Capture the cell that displays the provided text and extract its [X, Y] central coordinate. 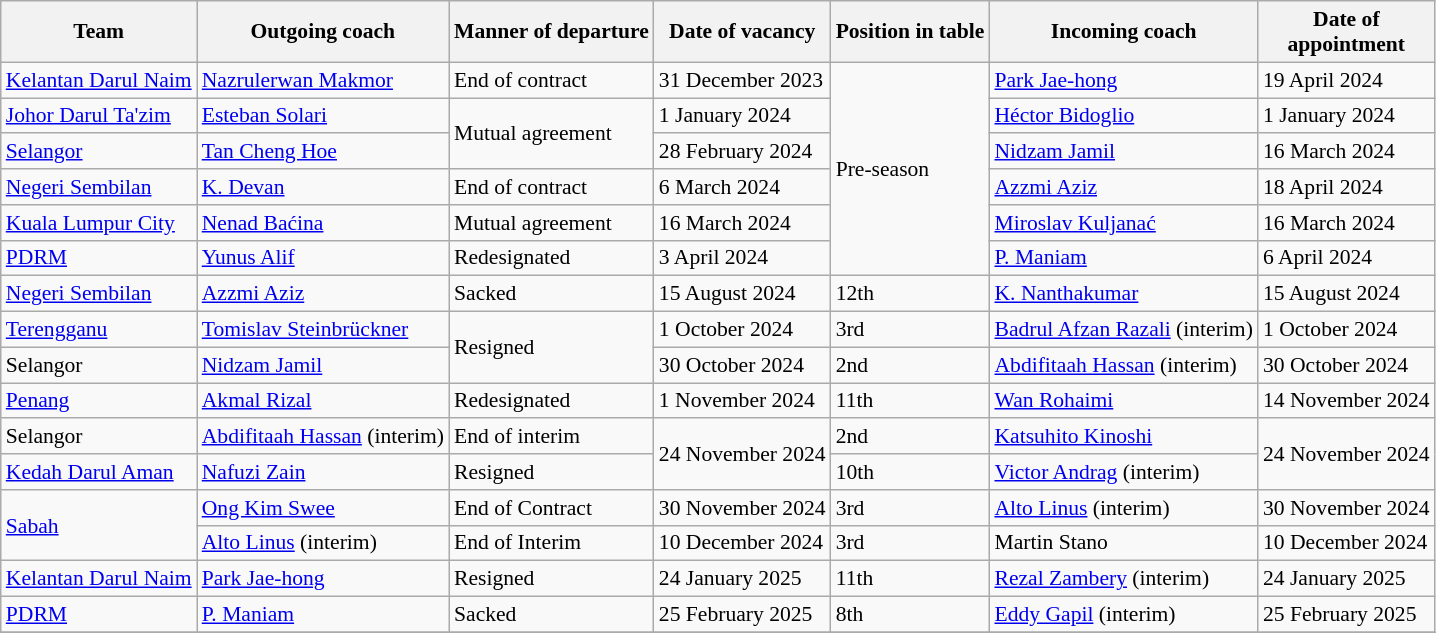
Position in table [910, 32]
Tomislav Steinbrückner [323, 330]
End of Contract [552, 508]
Wan Rohaimi [1123, 401]
6 April 2024 [1346, 258]
Akmal Rizal [323, 401]
K. Devan [323, 187]
Rezal Zambery (interim) [1123, 579]
Nafuzi Zain [323, 472]
Ong Kim Swee [323, 508]
End of Interim [552, 543]
Esteban Solari [323, 116]
Incoming coach [1123, 32]
Sabah [99, 526]
Katsuhito Kinoshi [1123, 437]
12th [910, 294]
Yunus Alif [323, 258]
Martin Stano [1123, 543]
Kedah Darul Aman [99, 472]
Nazrulerwan Makmor [323, 80]
10th [910, 472]
18 April 2024 [1346, 187]
Miroslav Kuljanać [1123, 223]
Nenad Baćina [323, 223]
Héctor Bidoglio [1123, 116]
Badrul Afzan Razali (interim) [1123, 330]
8th [910, 615]
28 February 2024 [742, 152]
Date ofappointment [1346, 32]
Outgoing coach [323, 32]
Kuala Lumpur City [99, 223]
Pre-season [910, 169]
Penang [99, 401]
6 March 2024 [742, 187]
Date of vacancy [742, 32]
Victor Andrag (interim) [1123, 472]
Team [99, 32]
1 November 2024 [742, 401]
K. Nanthakumar [1123, 294]
Manner of departure [552, 32]
End of interim [552, 437]
Tan Cheng Hoe [323, 152]
Terengganu [99, 330]
Johor Darul Ta'zim [99, 116]
19 April 2024 [1346, 80]
3 April 2024 [742, 258]
14 November 2024 [1346, 401]
Eddy Gapil (interim) [1123, 615]
31 December 2023 [742, 80]
